Pinpoint the cell where the given text exists, returning its (x, y) midpoint coordinate. 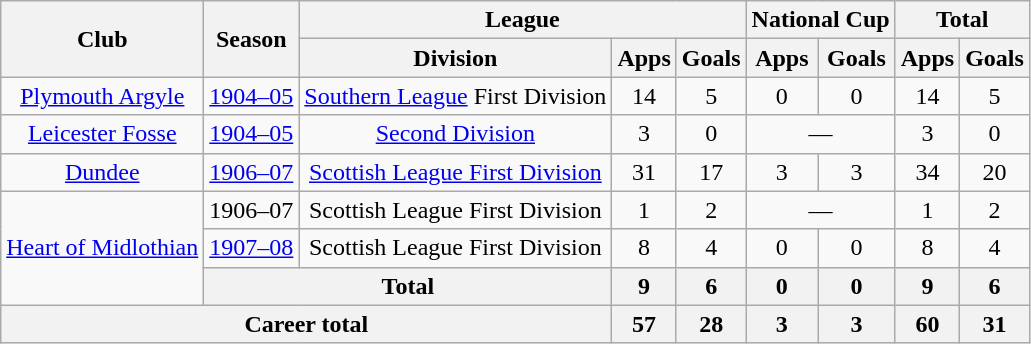
Plymouth Argyle (102, 96)
34 (927, 172)
Southern League First Division (456, 96)
Career total (306, 324)
17 (711, 172)
1907–08 (252, 248)
60 (927, 324)
Leicester Fosse (102, 134)
20 (995, 172)
Club (102, 39)
28 (711, 324)
Heart of Midlothian (102, 248)
Season (252, 39)
Division (456, 58)
Dundee (102, 172)
Second Division (456, 134)
National Cup (820, 20)
League (522, 20)
57 (644, 324)
